Return the [x, y] coordinate for the center point of the cell that contains the specified text.  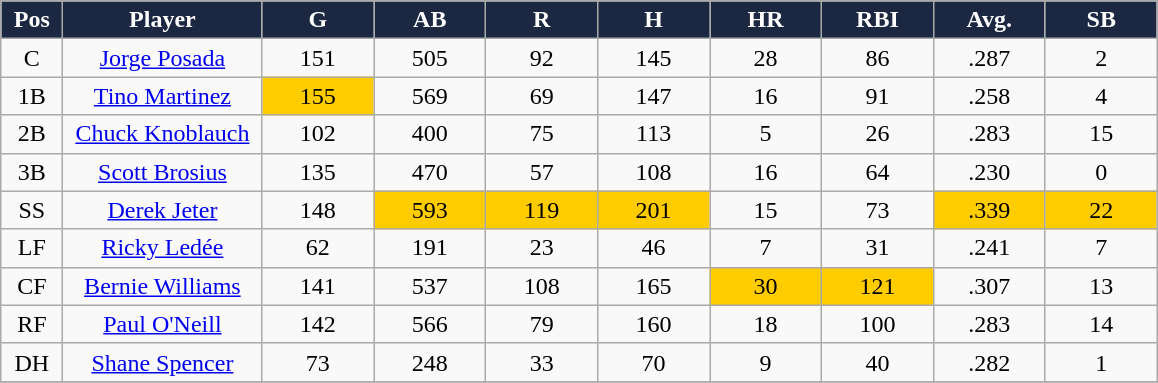
147 [654, 96]
R [542, 20]
Ricky Ledée [162, 248]
14 [1101, 324]
64 [877, 172]
160 [654, 324]
102 [318, 134]
Pos [32, 20]
537 [430, 286]
Scott Brosius [162, 172]
100 [877, 324]
40 [877, 362]
505 [430, 58]
G [318, 20]
Paul O'Neill [162, 324]
Derek Jeter [162, 210]
C [32, 58]
165 [654, 286]
62 [318, 248]
28 [766, 58]
593 [430, 210]
191 [430, 248]
400 [430, 134]
.258 [989, 96]
92 [542, 58]
30 [766, 286]
SB [1101, 20]
86 [877, 58]
.230 [989, 172]
Chuck Knoblauch [162, 134]
5 [766, 134]
RF [32, 324]
566 [430, 324]
121 [877, 286]
Bernie Williams [162, 286]
CF [32, 286]
SS [32, 210]
248 [430, 362]
DH [32, 362]
AB [430, 20]
142 [318, 324]
LF [32, 248]
75 [542, 134]
57 [542, 172]
.287 [989, 58]
113 [654, 134]
23 [542, 248]
26 [877, 134]
Tino Martinez [162, 96]
18 [766, 324]
33 [542, 362]
79 [542, 324]
91 [877, 96]
Shane Spencer [162, 362]
22 [1101, 210]
RBI [877, 20]
.241 [989, 248]
31 [877, 248]
70 [654, 362]
151 [318, 58]
H [654, 20]
.307 [989, 286]
.282 [989, 362]
141 [318, 286]
9 [766, 362]
2B [32, 134]
119 [542, 210]
1 [1101, 362]
Player [162, 20]
569 [430, 96]
2 [1101, 58]
HR [766, 20]
69 [542, 96]
0 [1101, 172]
3B [32, 172]
145 [654, 58]
1B [32, 96]
Avg. [989, 20]
.339 [989, 210]
201 [654, 210]
46 [654, 248]
Jorge Posada [162, 58]
155 [318, 96]
135 [318, 172]
4 [1101, 96]
470 [430, 172]
148 [318, 210]
13 [1101, 286]
